Identify which cell holds the provided text, then report its (x, y) central coordinate. 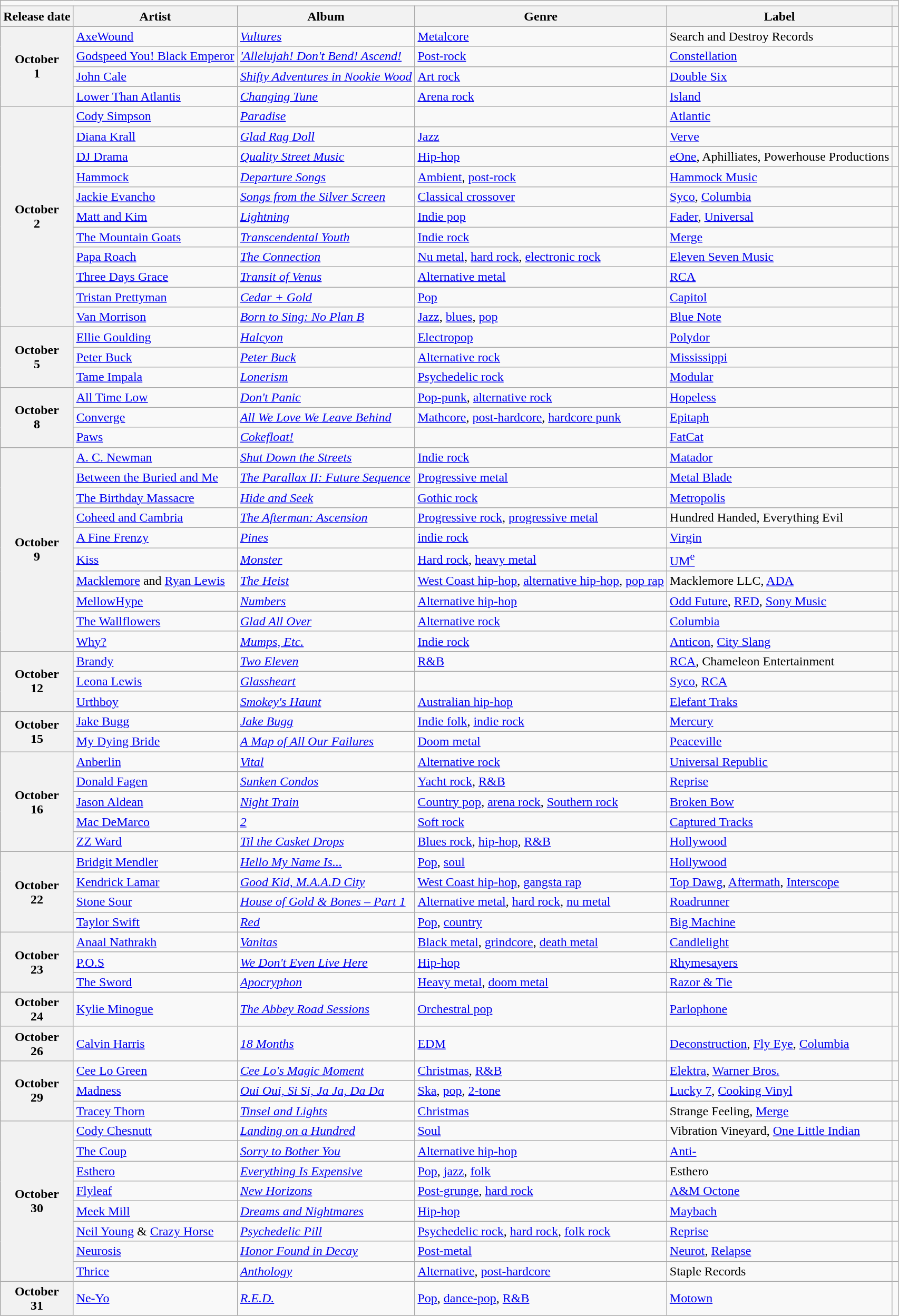
Pines (326, 537)
Kendrick Lamar (155, 882)
Heavy metal, doom metal (541, 982)
Doom metal (541, 742)
Mathcore, post-hardcore, hardcore punk (541, 417)
All Time Low (155, 397)
House of Gold & Bones – Part 1 (326, 902)
Cokefloat! (326, 437)
Staple Records (779, 1271)
RCA (779, 277)
October26 (37, 1043)
Post-rock (541, 56)
October22 (37, 892)
October15 (37, 731)
Ambient, post-rock (541, 176)
Pop, soul (541, 862)
Big Machine (779, 922)
Donald Fagen (155, 782)
Post-grunge, hard rock (541, 1191)
Art rock (541, 76)
Captured Tracks (779, 822)
Jazz (541, 136)
Mumps, Etc. (326, 641)
Hammock Music (779, 176)
Rhymesayers (779, 962)
indie rock (541, 537)
October29 (37, 1091)
Kylie Minogue (155, 1009)
Hard rock, heavy metal (541, 559)
Mac DeMarco (155, 822)
Jackie Evancho (155, 197)
Tristan Prettyman (155, 297)
Anaal Nathrakh (155, 942)
'Allelujah! Don't Bend! Ascend! (326, 56)
A. C. Newman (155, 457)
October12 (37, 681)
The Wallflowers (155, 621)
Macklemore and Ryan Lewis (155, 581)
UMe (779, 559)
October2 (37, 217)
Album (326, 16)
The Parallax II: Future Sequence (326, 477)
October31 (37, 1298)
October23 (37, 962)
October30 (37, 1201)
October8 (37, 417)
Honor Found in Decay (326, 1251)
The Birthday Massacre (155, 497)
Til the Casket Drops (326, 842)
18 Months (326, 1043)
Pop, jazz, folk (541, 1171)
A&M Octone (779, 1191)
EDM (541, 1043)
Sorry to Bother You (326, 1151)
Paradise (326, 116)
Flyleaf (155, 1191)
Verve (779, 136)
Tame Impala (155, 377)
Vital (326, 762)
Hopeless (779, 397)
Indie pop (541, 217)
October24 (37, 1009)
Country pop, arena rock, Southern rock (541, 802)
Matador (779, 457)
Roadrunner (779, 902)
Quality Street Music (326, 156)
Everything Is Expensive (326, 1171)
Coheed and Cambria (155, 517)
Universal Republic (779, 762)
Hammock (155, 176)
Island (779, 96)
Anticon, City Slang (779, 641)
Metal Blade (779, 477)
Tinsel and Lights (326, 1111)
My Dying Bride (155, 742)
Taylor Swift (155, 922)
R&B (541, 661)
Cee Lo's Magic Moment (326, 1071)
Christmas, R&B (541, 1071)
Transcendental Youth (326, 237)
Lower Than Atlantis (155, 96)
Glad All Over (326, 621)
Gothic rock (541, 497)
A Fine Frenzy (155, 537)
Nu metal, hard rock, electronic rock (541, 257)
Syco, RCA (779, 681)
The Connection (326, 257)
Neil Young & Crazy Horse (155, 1231)
Elefant Traks (779, 701)
Night Train (326, 802)
MellowHype (155, 601)
Stone Sour (155, 902)
Cody Simpson (155, 116)
Matt and Kim (155, 217)
Pop-punk, alternative rock (541, 397)
Top Dawg, Aftermath, Interscope (779, 882)
Hundred Handed, Everything Evil (779, 517)
October16 (37, 802)
Mercury (779, 721)
Virgin (779, 537)
Parlophone (779, 1009)
Born to Sing: No Plan B (326, 317)
A Map of All Our Failures (326, 742)
Psychedelic rock, hard rock, folk rock (541, 1231)
Blue Note (779, 317)
FatCat (779, 437)
Kiss (155, 559)
West Coast hip-hop, alternative hip-hop, pop rap (541, 581)
The Abbey Road Sessions (326, 1009)
Ne-Yo (155, 1298)
Monster (326, 559)
Orchestral pop (541, 1009)
Maybach (779, 1211)
Arena rock (541, 96)
Ellie Goulding (155, 337)
Alternative metal, hard rock, nu metal (541, 902)
Merge (779, 237)
Cody Chesnutt (155, 1131)
Cedar + Gold (326, 297)
Atlantic (779, 116)
Vanitas (326, 942)
Fader, Universal (779, 217)
Candlelight (779, 942)
Columbia (779, 621)
Double Six (779, 76)
Pop, dance-pop, R&B (541, 1298)
Why? (155, 641)
Brandy (155, 661)
Good Kid, M.A.A.D City (326, 882)
Don't Panic (326, 397)
Odd Future, RED, Sony Music (779, 601)
We Don't Even Live Here (326, 962)
Neurosis (155, 1251)
2 (326, 822)
Macklemore LLC, ADA (779, 581)
Epitaph (779, 417)
Vibration Vineyard, One Little Indian (779, 1131)
Sunken Condos (326, 782)
Diana Krall (155, 136)
Mississippi (779, 357)
Syco, Columbia (779, 197)
Hide and Seek (326, 497)
Post-metal (541, 1251)
Razor & Tie (779, 982)
Oui Oui, Si Si, Ja Ja, Da Da (326, 1091)
Progressive metal (541, 477)
Peaceville (779, 742)
Polydor (779, 337)
R.E.D. (326, 1298)
Dreams and Nightmares (326, 1211)
DJ Drama (155, 156)
Psychedelic rock (541, 377)
Yacht rock, R&B (541, 782)
Between the Buried and Me (155, 477)
Indie folk, indie rock (541, 721)
Black metal, grindcore, death metal (541, 942)
RCA, Chameleon Entertainment (779, 661)
Ska, pop, 2-tone (541, 1091)
Metalcore (541, 36)
West Coast hip-hop, gangsta rap (541, 882)
Pop (541, 297)
Motown (779, 1298)
Shifty Adventures in Nookie Wood (326, 76)
Bridgit Mendler (155, 862)
Anberlin (155, 762)
Constellation (779, 56)
Anthology (326, 1271)
AxeWound (155, 36)
Smokey's Haunt (326, 701)
New Horizons (326, 1191)
Cee Lo Green (155, 1071)
Changing Tune (326, 96)
October9 (37, 549)
Genre (541, 16)
Soul (541, 1131)
Progressive rock, progressive metal (541, 517)
Converge (155, 417)
Label (779, 16)
Broken Bow (779, 802)
Modular (779, 377)
Glassheart (326, 681)
Jason Aldean (155, 802)
Transit of Venus (326, 277)
Metropolis (779, 497)
Neurot, Relapse (779, 1251)
Pop, country (541, 922)
Tracey Thorn (155, 1111)
Glad Rag Doll (326, 136)
Lightning (326, 217)
The Heist (326, 581)
All We Love We Leave Behind (326, 417)
Numbers (326, 601)
Jazz, blues, pop (541, 317)
Lonerism (326, 377)
Two Eleven (326, 661)
ZZ Ward (155, 842)
Godspeed You! Black Emperor (155, 56)
Paws (155, 437)
Landing on a Hundred (326, 1131)
Classical crossover (541, 197)
Madness (155, 1091)
John Cale (155, 76)
The Sword (155, 982)
Thrice (155, 1271)
Anti- (779, 1151)
Christmas (541, 1111)
The Coup (155, 1151)
Capitol (779, 297)
Australian hip-hop (541, 701)
Calvin Harris (155, 1043)
Three Days Grace (155, 277)
Papa Roach (155, 257)
Search and Destroy Records (779, 36)
Lucky 7, Cooking Vinyl (779, 1091)
October1 (37, 66)
Departure Songs (326, 176)
Blues rock, hip-hop, R&B (541, 842)
Halcyon (326, 337)
The Afterman: Ascension (326, 517)
Elektra, Warner Bros. (779, 1071)
Alternative, post-hardcore (541, 1271)
Artist (155, 16)
Electropop (541, 337)
Red (326, 922)
Van Morrison (155, 317)
Release date (37, 16)
P.O.S (155, 962)
Shut Down the Streets (326, 457)
Hello My Name Is... (326, 862)
Soft rock (541, 822)
The Mountain Goats (155, 237)
Eleven Seven Music (779, 257)
Strange Feeling, Merge (779, 1111)
Urthboy (155, 701)
Leona Lewis (155, 681)
Vultures (326, 36)
Songs from the Silver Screen (326, 197)
eOne, Aphilliates, Powerhouse Productions (779, 156)
Alternative metal (541, 277)
Apocryphon (326, 982)
Deconstruction, Fly Eye, Columbia (779, 1043)
Psychedelic Pill (326, 1231)
Meek Mill (155, 1211)
October5 (37, 357)
